Scan for the cell matching the given text and deliver its (x, y) coordinate at center. 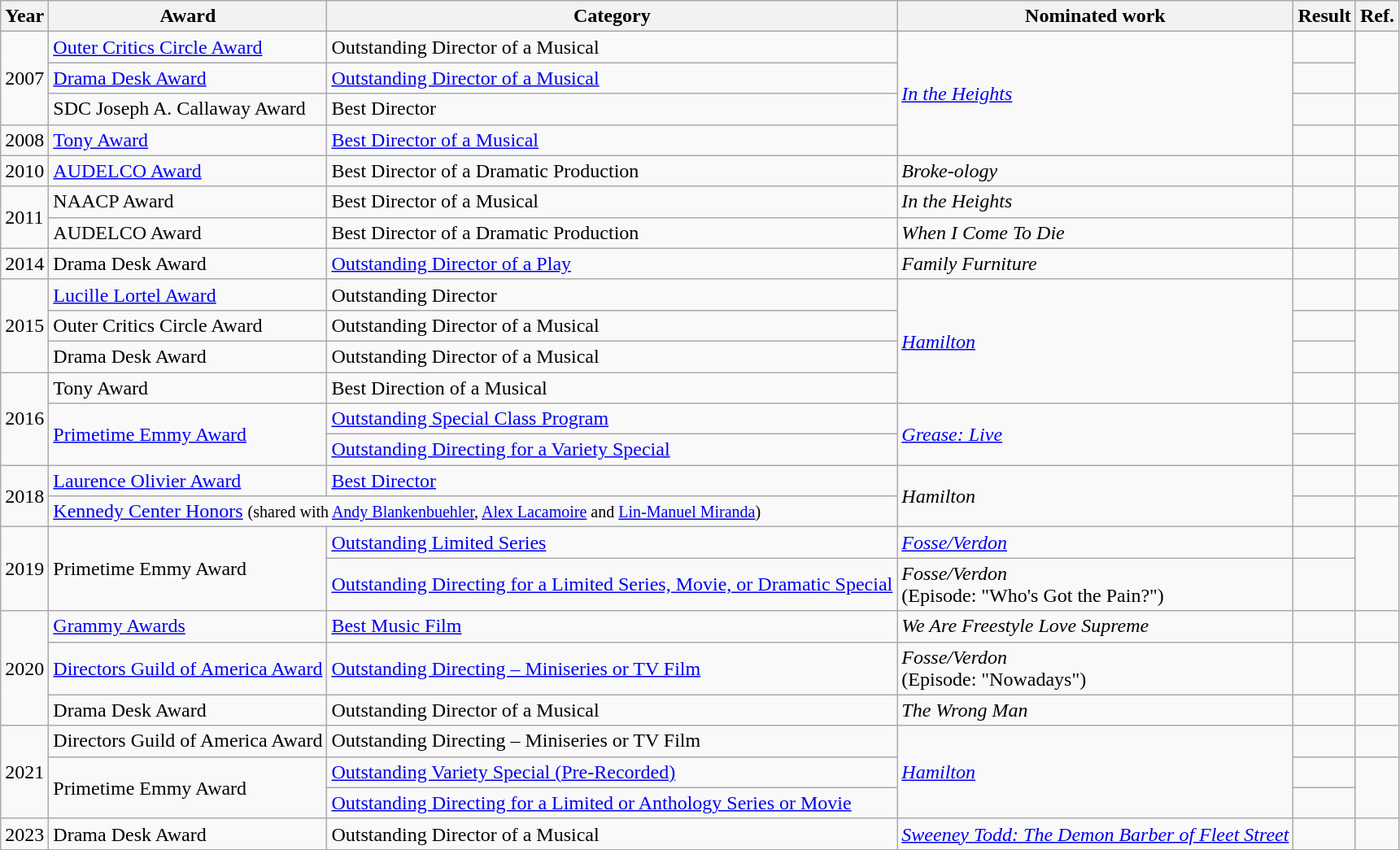
Outstanding Directing for a Limited Series, Movie, or Dramatic Special (612, 584)
The Wrong Man (1095, 710)
Fosse/Verdon(Episode: "Nowadays") (1095, 669)
Outstanding Director of a Play (612, 264)
2018 (24, 496)
Family Furniture (1095, 264)
Kennedy Center Honors (shared with Andy Blankenbuehler, Alex Lacamoire and Lin-Manuel Miranda) (473, 512)
Grammy Awards (188, 626)
Best Direction of a Musical (612, 388)
Outstanding Director (612, 294)
2014 (24, 264)
Grease: Live (1095, 434)
2015 (24, 325)
2023 (24, 834)
2010 (24, 171)
Award (188, 16)
Broke-ology (1095, 171)
SDC Joseph A. Callaway Award (188, 109)
When I Come To Die (1095, 233)
Sweeney Todd: The Demon Barber of Fleet Street (1095, 834)
Fosse/Verdon (1095, 543)
Laurence Olivier Award (188, 481)
Outstanding Variety Special (Pre-Recorded) (612, 772)
Outstanding Directing for a Limited or Anthology Series or Movie (612, 803)
2016 (24, 419)
Ref. (1376, 16)
Lucille Lortel Award (188, 294)
2019 (24, 569)
NAACP Award (188, 202)
Best Music Film (612, 626)
We Are Freestyle Love Supreme (1095, 626)
Year (24, 16)
2020 (24, 669)
Nominated work (1095, 16)
Category (612, 16)
Fosse/Verdon(Episode: "Who's Got the Pain?") (1095, 584)
Outstanding Directing for a Variety Special (612, 450)
2021 (24, 772)
Outstanding Special Class Program (612, 419)
2007 (24, 78)
2008 (24, 140)
Result (1324, 16)
Outstanding Limited Series (612, 543)
2011 (24, 217)
